Provide the [x, y] coordinate of the cell's center where the given text is located.  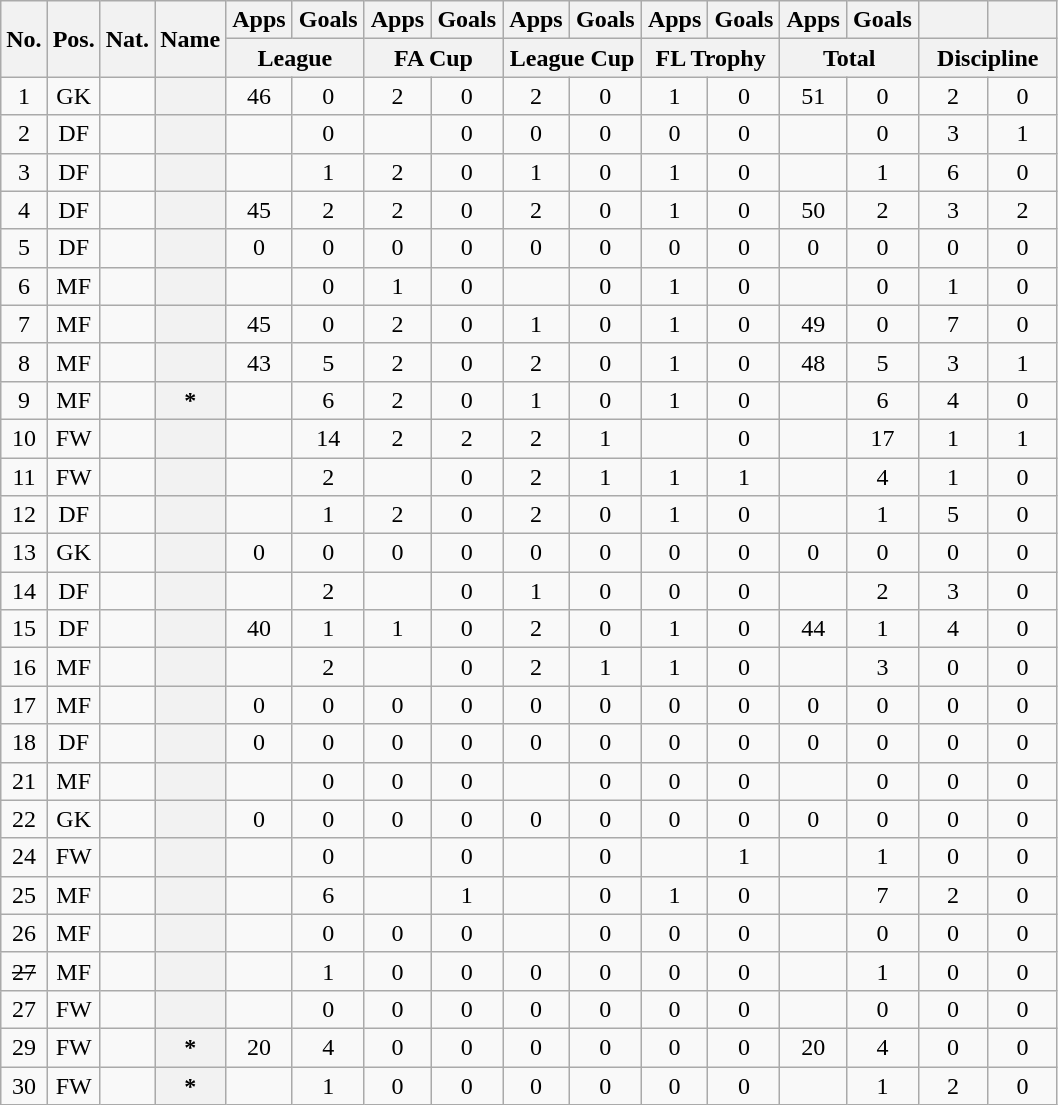
16 [24, 667]
29 [24, 1047]
Name [190, 39]
49 [814, 324]
25 [24, 895]
26 [24, 933]
10 [24, 438]
48 [814, 362]
8 [24, 362]
51 [814, 96]
46 [260, 96]
44 [814, 629]
13 [24, 553]
Discipline [988, 58]
Nat. [127, 39]
12 [24, 515]
24 [24, 857]
11 [24, 477]
Pos. [74, 39]
No. [24, 39]
43 [260, 362]
40 [260, 629]
FL Trophy [710, 58]
9 [24, 400]
22 [24, 819]
League [296, 58]
18 [24, 743]
League Cup [572, 58]
21 [24, 781]
15 [24, 629]
FA Cup [434, 58]
50 [814, 210]
30 [24, 1085]
Total [850, 58]
